Pinpoint the cell where the given text exists, returning its [X, Y] midpoint coordinate. 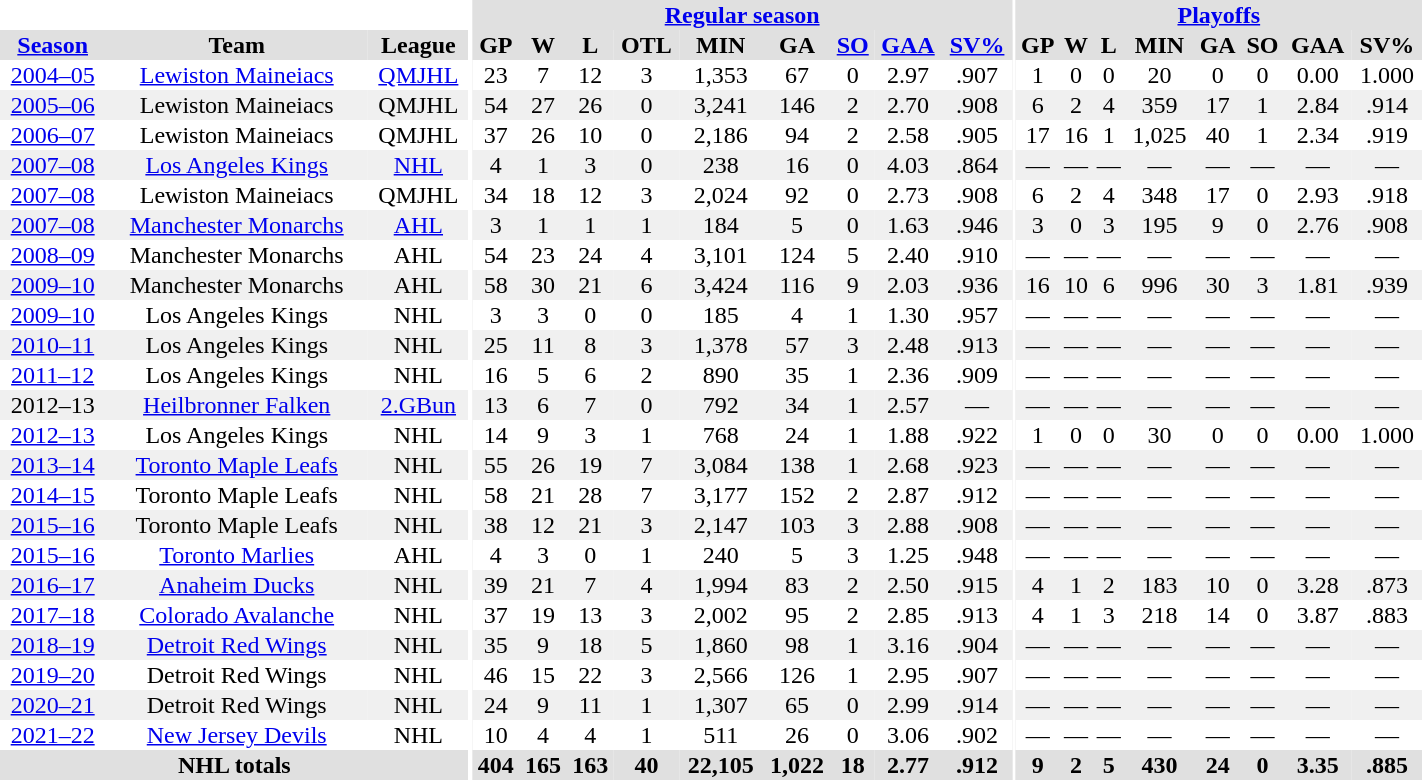
.910 [977, 255]
.922 [977, 435]
3,101 [721, 255]
2021–22 [52, 735]
2.58 [908, 135]
126 [798, 675]
2010–11 [52, 345]
8 [590, 345]
83 [798, 585]
Playoffs [1219, 15]
1,994 [721, 585]
2.40 [908, 255]
2.68 [908, 465]
183 [1160, 585]
359 [1160, 105]
3,241 [721, 105]
195 [1160, 225]
2.87 [908, 495]
.902 [977, 735]
.915 [977, 585]
218 [1160, 615]
2.50 [908, 585]
28 [590, 495]
3.06 [908, 735]
.905 [977, 135]
Team [236, 45]
1,353 [721, 75]
3.87 [1318, 615]
95 [798, 615]
.885 [1387, 765]
22,105 [721, 765]
.919 [1387, 135]
792 [721, 405]
404 [496, 765]
New Jersey Devils [236, 735]
.939 [1387, 285]
.948 [977, 555]
.904 [977, 645]
2011–12 [52, 375]
511 [721, 735]
2,186 [721, 135]
2.85 [908, 615]
Heilbronner Falken [236, 405]
2.88 [908, 525]
890 [721, 375]
2.97 [908, 75]
.946 [977, 225]
146 [798, 105]
Season [52, 45]
2016–17 [52, 585]
2.93 [1318, 195]
38 [496, 525]
1.25 [908, 555]
.864 [977, 165]
138 [798, 465]
2.34 [1318, 135]
4.03 [908, 165]
2014–15 [52, 495]
27 [542, 105]
65 [798, 705]
2,147 [721, 525]
1.30 [908, 315]
768 [721, 435]
2006–07 [52, 135]
46 [496, 675]
240 [721, 555]
.936 [977, 285]
2005–06 [52, 105]
116 [798, 285]
Regular season [742, 15]
2.73 [908, 195]
185 [721, 315]
.918 [1387, 195]
98 [798, 645]
348 [1160, 195]
103 [798, 525]
2017–18 [52, 615]
996 [1160, 285]
2008–09 [52, 255]
1,025 [1160, 135]
2.77 [908, 765]
22 [590, 675]
20 [1160, 75]
184 [721, 225]
3,084 [721, 465]
1,307 [721, 705]
430 [1160, 765]
67 [798, 75]
1,378 [721, 345]
3,177 [721, 495]
163 [590, 765]
.883 [1387, 615]
2.03 [908, 285]
1.63 [908, 225]
2019–20 [52, 675]
.909 [977, 375]
2.95 [908, 675]
Toronto Marlies [236, 555]
2018–19 [52, 645]
39 [496, 585]
1.88 [908, 435]
2.70 [908, 105]
238 [721, 165]
165 [542, 765]
1.81 [1318, 285]
55 [496, 465]
1,860 [721, 645]
15 [542, 675]
2013–14 [52, 465]
152 [798, 495]
2.57 [908, 405]
94 [798, 135]
92 [798, 195]
2.99 [908, 705]
25 [496, 345]
2004–05 [52, 75]
2.84 [1318, 105]
2,002 [721, 615]
2.GBun [418, 405]
Anaheim Ducks [236, 585]
2.48 [908, 345]
3.28 [1318, 585]
2.36 [908, 375]
3,424 [721, 285]
2020–21 [52, 705]
2.76 [1318, 225]
.923 [977, 465]
3.35 [1318, 765]
57 [798, 345]
.957 [977, 315]
2,566 [721, 675]
Colorado Avalanche [236, 615]
3.16 [908, 645]
League [418, 45]
2,024 [721, 195]
1,022 [798, 765]
.873 [1387, 585]
124 [798, 255]
NHL totals [234, 765]
OTL [646, 45]
